Provide the (x, y) coordinate of the cell's center where the given text is located.  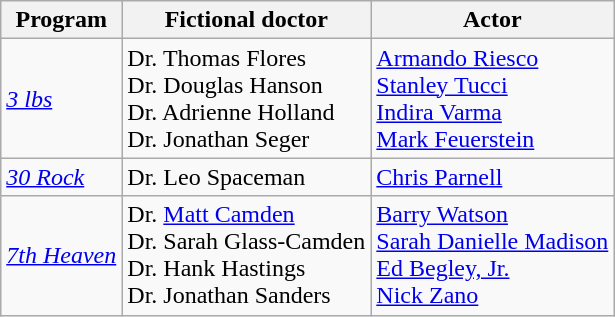
Chris Parnell (492, 177)
Fictional doctor (246, 20)
3 lbs (62, 98)
Dr. Matt CamdenDr. Sarah Glass-CamdenDr. Hank HastingsDr. Jonathan Sanders (246, 256)
Dr. Thomas FloresDr. Douglas HansonDr. Adrienne HollandDr. Jonathan Seger (246, 98)
Armando RiescoStanley TucciIndira VarmaMark Feuerstein (492, 98)
7th Heaven (62, 256)
Dr. Leo Spaceman (246, 177)
Actor (492, 20)
30 Rock (62, 177)
Barry WatsonSarah Danielle MadisonEd Begley, Jr.Nick Zano (492, 256)
Program (62, 20)
